Identify which cell holds the provided text, then report its [X, Y] central coordinate. 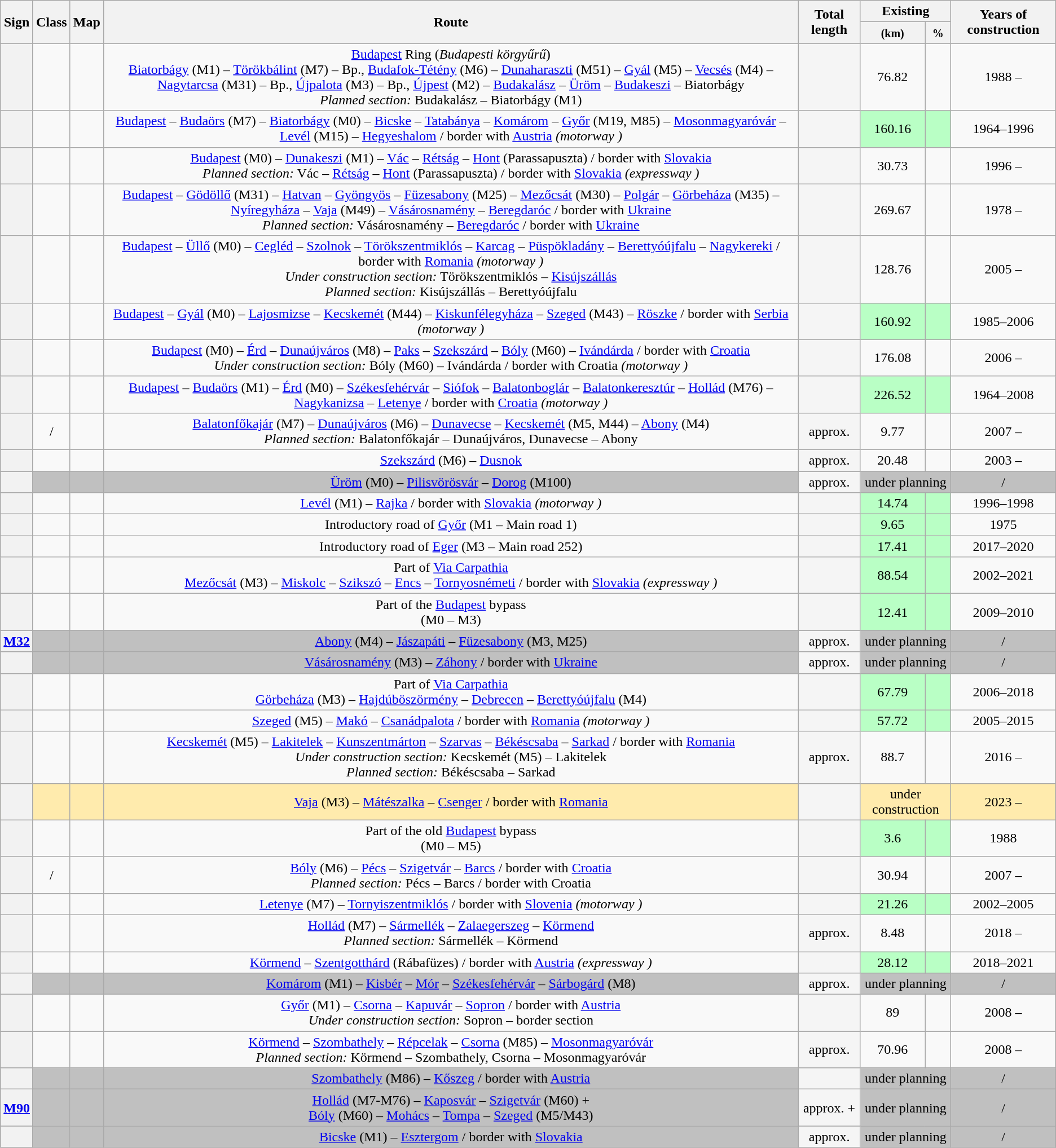
Szombathely (M86) – Kőszeg / border with Austria [451, 1079]
Existing [906, 11]
2023 – [1003, 802]
Years of construction [1003, 22]
Part of the old Budapest bypass(M0 – M5) [451, 838]
Total length [829, 22]
9.65 [892, 525]
Komárom (M1) – Kisbér – Mór – Székesfehérvár – Sárbogárd (M8) [451, 984]
9.77 [892, 431]
Part of the Budapest bypass(M0 – M3) [451, 612]
Körmend – Szombathely – Répcelak – Csorna (M85) – MosonmagyaróvárPlanned section: Körmend – Szombathely, Csorna – Mosonmagyaróvár [451, 1050]
14.74 [892, 504]
17.41 [892, 546]
30.73 [892, 166]
Levél (M1) – Rajka / border with Slovakia (motorway ) [451, 504]
269.67 [892, 210]
20.48 [892, 460]
Balatonfőkajár (M7) – Dunaújváros (M6) – Dunavecse – Kecskemét (M5, M44) – Abony (M4)Planned section: Balatonfőkajár – Dunaújváros, Dunavecse – Abony [451, 431]
(km) [892, 33]
under construction [906, 802]
Vásárosnamény (M3) – Záhony / border with Ukraine [451, 663]
8.48 [892, 933]
Introductory road of Eger (M3 – Main road 252) [451, 546]
Introductory road of Győr (M1 – Main road 1) [451, 525]
Hollád (M7) – Sármellék – Zalaegerszeg – KörmendPlanned section: Sármellék – Körmend [451, 933]
226.52 [892, 395]
2003 – [1003, 460]
12.41 [892, 612]
Körmend – Szentgotthárd (Rábafüzes) / border with Austria (expressway ) [451, 962]
1996 – [1003, 166]
Győr (M1) – Csorna – Kapuvár – Sopron / border with AustriaUnder construction section: Sopron – border section [451, 1013]
2018–2021 [1003, 962]
176.08 [892, 357]
88.7 [892, 757]
1988 [1003, 838]
Abony (M4) – Jászapáti – Füzesabony (M3, M25) [451, 641]
Üröm (M0) – Pilisvörösvár – Dorog (M100) [451, 482]
30.94 [892, 875]
Bicske (M1) – Esztergom / border with Slovakia [451, 1137]
2006 – [1003, 357]
1978 – [1003, 210]
% [938, 33]
89 [892, 1013]
Class [51, 22]
70.96 [892, 1050]
57.72 [892, 721]
28.12 [892, 962]
2002–2021 [1003, 575]
2009–2010 [1003, 612]
2006–2018 [1003, 691]
M32 [17, 641]
M90 [17, 1107]
1964–2008 [1003, 395]
Sign [17, 22]
Budapest – Gyál (M0) – Lajosmizse – Kecskemét (M44) – Kiskunfélegyháza – Szeged (M43) – Röszke / border with Serbia (motorway ) [451, 321]
2016 – [1003, 757]
2005 – [1003, 270]
1996–1998 [1003, 504]
2017–2020 [1003, 546]
2005–2015 [1003, 721]
1988 – [1003, 77]
160.16 [892, 129]
Szekszárd (M6) – Dusnok [451, 460]
Vaja (M3) – Mátészalka – Csenger / border with Romania [451, 802]
approx. + [829, 1107]
160.92 [892, 321]
21.26 [892, 904]
Part of Via CarpathiaMezőcsát (M3) – Miskolc – Szikszó – Encs – Tornyosnémeti / border with Slovakia (expressway ) [451, 575]
Letenye (M7) – Tornyiszentmiklós / border with Slovenia (motorway ) [451, 904]
Part of Via CarpathiaGörbeháza (M3) – Hajdúböszörmény – Debrecen – Berettyóújfalu (M4) [451, 691]
67.79 [892, 691]
Hollád (M7-M76) – Kaposvár – Szigetvár (M60) +Bóly (M60) – Mohács – Tompa – Szeged (M5/M43) [451, 1107]
128.76 [892, 270]
1985–2006 [1003, 321]
76.82 [892, 77]
2018 – [1003, 933]
Route [451, 22]
Map [87, 22]
Bóly (M6) – Pécs – Szigetvár – Barcs / border with CroatiaPlanned section: Pécs – Barcs / border with Croatia [451, 875]
1964–1996 [1003, 129]
1975 [1003, 525]
Szeged (M5) – Makó – Csanádpalota / border with Romania (motorway ) [451, 721]
3.6 [892, 838]
88.54 [892, 575]
2002–2005 [1003, 904]
